Scan for the cell matching the given text and deliver its [x, y] coordinate at center. 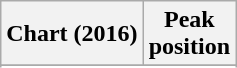
Chart (2016) [72, 34]
Peak position [189, 34]
